Pinpoint the cell where the given text exists, returning its (x, y) midpoint coordinate. 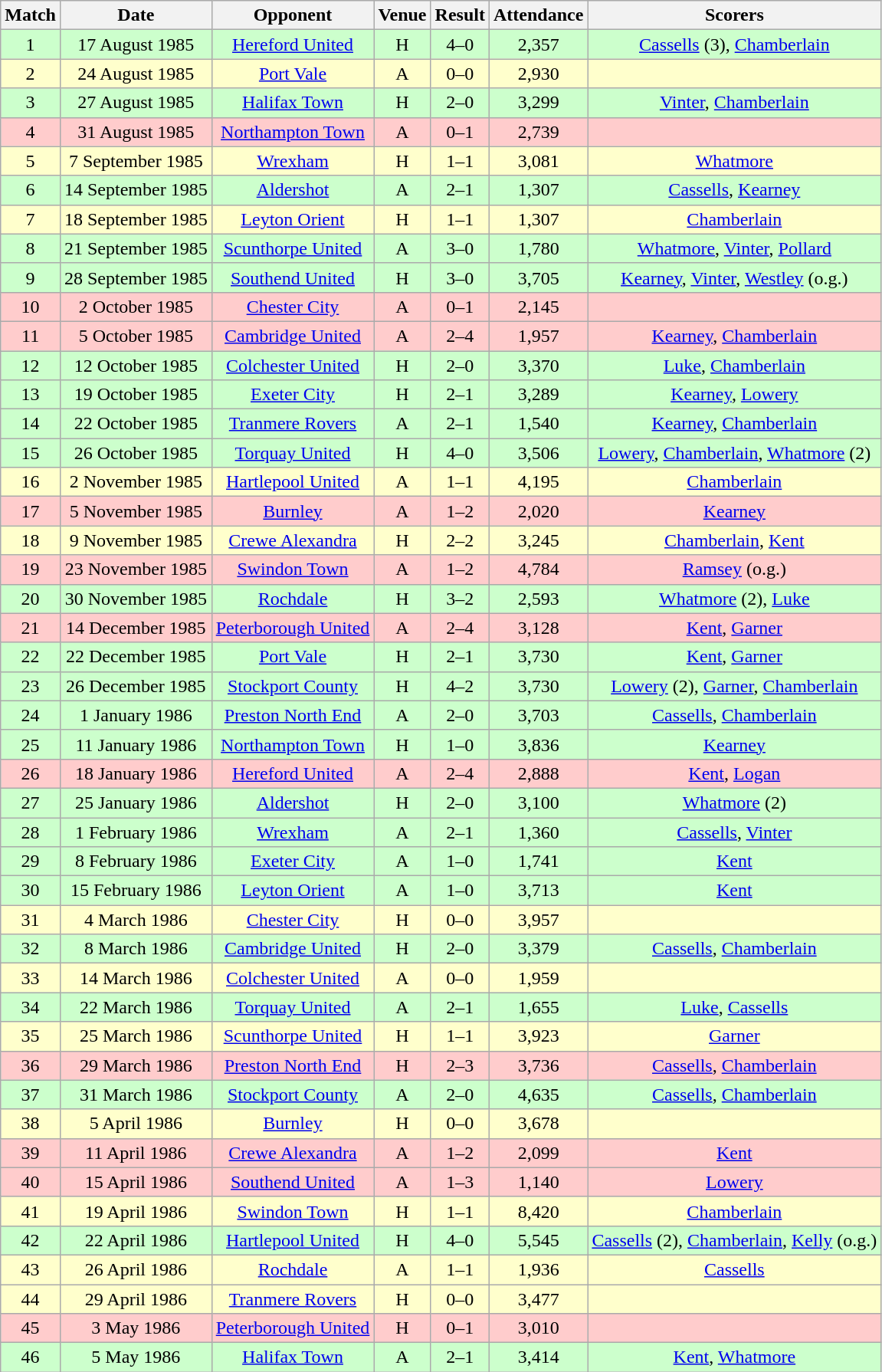
3,128 (538, 628)
46 (31, 1357)
26 April 1986 (136, 1269)
2 October 1985 (136, 307)
7 September 1985 (136, 161)
27 August 1985 (136, 103)
17 August 1985 (136, 44)
9 November 1985 (136, 540)
29 March 1986 (136, 1065)
1 January 1986 (136, 715)
3,477 (538, 1299)
31 (31, 920)
1–3 (460, 1182)
1,540 (538, 424)
44 (31, 1299)
5 May 1986 (136, 1357)
22 April 1986 (136, 1240)
33 (31, 978)
29 (31, 862)
1,936 (538, 1269)
24 August 1985 (136, 74)
3,100 (538, 803)
12 (31, 366)
34 (31, 1007)
4–2 (460, 686)
2,357 (538, 44)
3,081 (538, 161)
12 October 1985 (136, 366)
Chamberlain, Kent (734, 540)
Lowery, Chamberlain, Whatmore (2) (734, 453)
3,923 (538, 1036)
3,289 (538, 395)
11 January 1986 (136, 744)
3 May 1986 (136, 1328)
Ramsey (o.g.) (734, 569)
19 October 1985 (136, 395)
3,245 (538, 540)
3,370 (538, 366)
4,195 (538, 482)
1,140 (538, 1182)
Kent, Logan (734, 773)
36 (31, 1065)
19 (31, 569)
3,414 (538, 1357)
Match (31, 15)
4,635 (538, 1095)
28 (31, 832)
5,545 (538, 1240)
3,736 (538, 1065)
22 December 1985 (136, 657)
26 (31, 773)
14 March 1986 (136, 978)
4,784 (538, 569)
Whatmore (2) (734, 803)
4 March 1986 (136, 920)
3 (31, 103)
32 (31, 949)
3,705 (538, 277)
42 (31, 1240)
23 November 1985 (136, 569)
8 (31, 248)
Date (136, 15)
41 (31, 1211)
Scorers (734, 15)
23 (31, 686)
6 (31, 190)
15 February 1986 (136, 891)
27 (31, 803)
8 March 1986 (136, 949)
39 (31, 1153)
8 February 1986 (136, 862)
15 April 1986 (136, 1182)
1,360 (538, 832)
Luke, Cassells (734, 1007)
17 (31, 511)
14 September 1985 (136, 190)
2 (31, 74)
Cassells (734, 1269)
Opponent (293, 15)
Kent, Whatmore (734, 1357)
1,741 (538, 862)
45 (31, 1328)
24 (31, 715)
35 (31, 1036)
26 October 1985 (136, 453)
14 (31, 424)
Cassells (2), Chamberlain, Kelly (o.g.) (734, 1240)
19 April 1986 (136, 1211)
3,506 (538, 453)
2,020 (538, 511)
1,780 (538, 248)
40 (31, 1182)
Vinter, Chamberlain (734, 103)
15 (31, 453)
22 October 1985 (136, 424)
18 January 1986 (136, 773)
7 (31, 219)
3,379 (538, 949)
31 August 1985 (136, 132)
10 (31, 307)
18 (31, 540)
Result (460, 15)
5 April 1986 (136, 1124)
Cassells (3), Chamberlain (734, 44)
3,957 (538, 920)
Kearney, Lowery (734, 395)
2–2 (460, 540)
8,420 (538, 1211)
16 (31, 482)
2,593 (538, 599)
3,010 (538, 1328)
21 September 1985 (136, 248)
11 (31, 336)
2,099 (538, 1153)
22 March 1986 (136, 1007)
20 (31, 599)
1,655 (538, 1007)
Lowery (2), Garner, Chamberlain (734, 686)
4 (31, 132)
Whatmore, Vinter, Pollard (734, 248)
25 (31, 744)
13 (31, 395)
Cassells, Kearney (734, 190)
9 (31, 277)
1,959 (538, 978)
2–3 (460, 1065)
Cassells, Vinter (734, 832)
Whatmore (2), Luke (734, 599)
5 (31, 161)
5 November 1985 (136, 511)
2,930 (538, 74)
3,678 (538, 1124)
18 September 1985 (136, 219)
11 April 1986 (136, 1153)
2,145 (538, 307)
30 November 1985 (136, 599)
3,703 (538, 715)
43 (31, 1269)
3,299 (538, 103)
38 (31, 1124)
Garner (734, 1036)
Attendance (538, 15)
22 (31, 657)
37 (31, 1095)
Whatmore (734, 161)
Luke, Chamberlain (734, 366)
31 March 1986 (136, 1095)
Lowery (734, 1182)
3,713 (538, 891)
5 October 1985 (136, 336)
25 March 1986 (136, 1036)
28 September 1985 (136, 277)
29 April 1986 (136, 1299)
25 January 1986 (136, 803)
2,888 (538, 773)
2 November 1985 (136, 482)
3,836 (538, 744)
1 (31, 44)
30 (31, 891)
2,739 (538, 132)
Venue (402, 15)
1 February 1986 (136, 832)
1,957 (538, 336)
21 (31, 628)
14 December 1985 (136, 628)
26 December 1985 (136, 686)
3–2 (460, 599)
Kearney, Vinter, Westley (o.g.) (734, 277)
